Provide the (X, Y) coordinate of the cell's center where the given text is located.  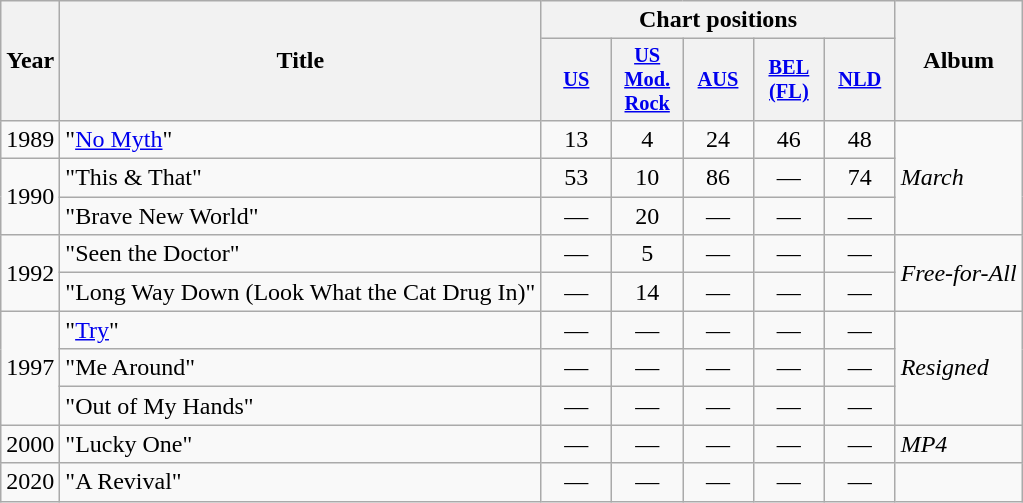
5 (648, 254)
46 (788, 139)
USMod.Rock (648, 80)
Resigned (958, 368)
Year (30, 61)
Title (300, 61)
1992 (30, 273)
BEL(FL) (788, 80)
Free-for-All (958, 273)
2000 (30, 444)
"A Revival" (300, 482)
"Out of My Hands" (300, 406)
March (958, 177)
13 (576, 139)
Album (958, 61)
1997 (30, 368)
US (576, 80)
"Long Way Down (Look What the Cat Drug In)" (300, 292)
MP4 (958, 444)
"Me Around" (300, 368)
"Brave New World" (300, 216)
4 (648, 139)
1989 (30, 139)
AUS (718, 80)
"This & That" (300, 178)
Chart positions (718, 20)
"Seen the Doctor" (300, 254)
"Lucky One" (300, 444)
"Try" (300, 330)
20 (648, 216)
24 (718, 139)
1990 (30, 197)
53 (576, 178)
2020 (30, 482)
"No Myth" (300, 139)
74 (860, 178)
48 (860, 139)
14 (648, 292)
NLD (860, 80)
10 (648, 178)
86 (718, 178)
